Output the (X, Y) coordinate of the center of the cell containing the given text.  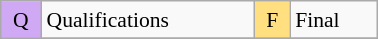
Q (20, 20)
F (273, 20)
Qualifications (148, 20)
Final (334, 20)
